Determine the (x, y) coordinate at the center of the cell enclosing the given text.  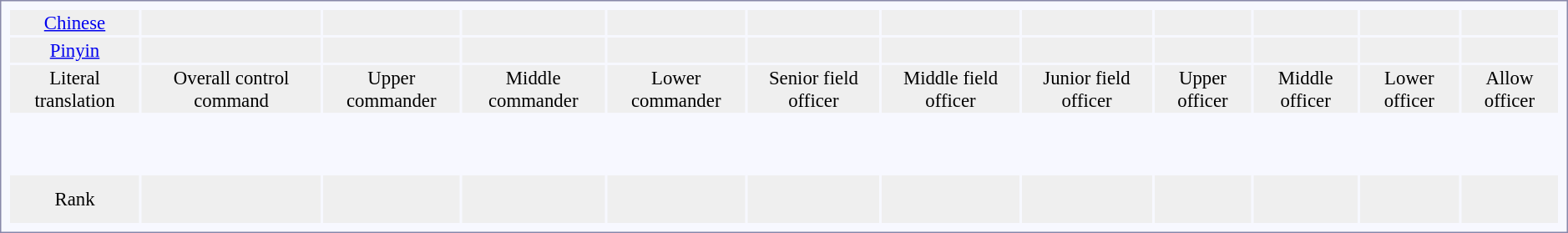
Literal translation (75, 89)
Senior field officer (813, 89)
Junior field officer (1087, 89)
Allow officer (1510, 89)
Middle field officer (950, 89)
Upper commander (391, 89)
Lower commander (676, 89)
Middle commander (533, 89)
Chinese (75, 23)
Pinyin (75, 50)
Overall control command (231, 89)
Rank (75, 199)
Lower officer (1409, 89)
Upper officer (1202, 89)
Middle officer (1305, 89)
